Scan for the cell matching the given text and deliver its (x, y) coordinate at center. 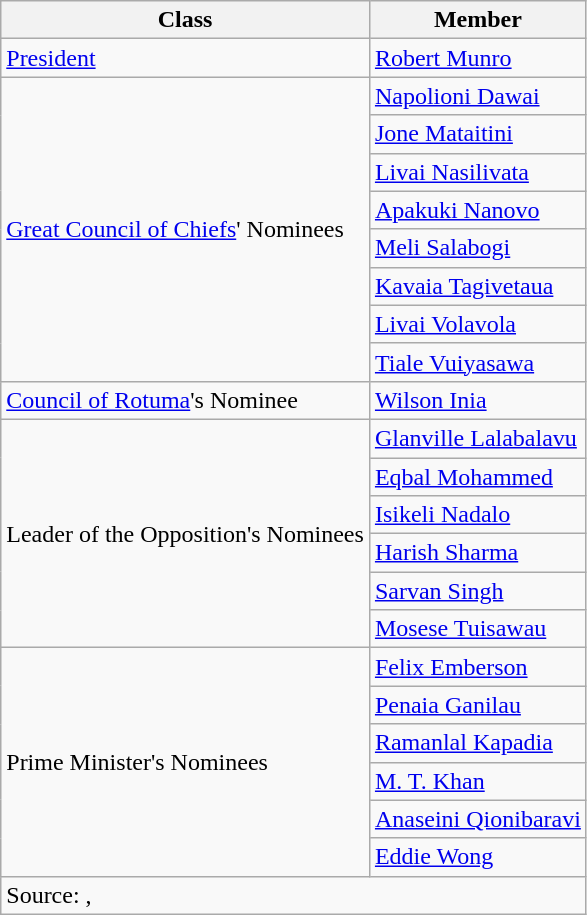
Livai Volavola (478, 324)
Ramanlal Kapadia (478, 743)
Felix Emberson (478, 667)
Great Council of Chiefs' Nominees (186, 229)
Eddie Wong (478, 857)
Wilson Inia (478, 400)
Class (186, 20)
Mosese Tuisawau (478, 629)
Robert Munro (478, 58)
Sarvan Singh (478, 591)
Anaseini Qionibaravi (478, 819)
Meli Salabogi (478, 248)
Leader of the Opposition's Nominees (186, 533)
Member (478, 20)
Livai Nasilivata (478, 172)
Kavaia Tagivetaua (478, 286)
Napolioni Dawai (478, 96)
Jone Mataitini (478, 134)
Glanville Lalabalavu (478, 438)
Eqbal Mohammed (478, 477)
Tiale Vuiyasawa (478, 362)
Council of Rotuma's Nominee (186, 400)
Source: , (294, 895)
Prime Minister's Nominees (186, 762)
Harish Sharma (478, 553)
M. T. Khan (478, 781)
Isikeli Nadalo (478, 515)
Penaia Ganilau (478, 705)
Apakuki Nanovo (478, 210)
President (186, 58)
